Capture the cell that displays the provided text and extract its (X, Y) central coordinate. 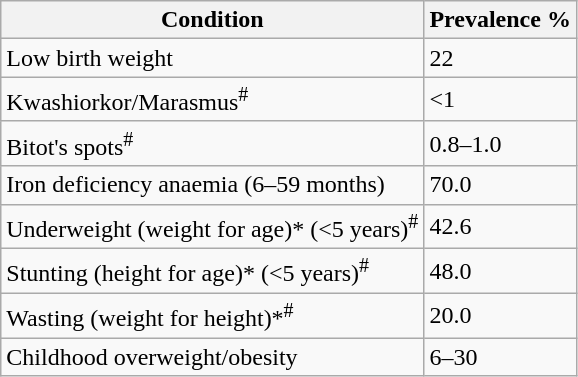
Childhood overweight/obesity (212, 357)
Low birth weight (212, 58)
Stunting (height for age)* (<5 years)# (212, 272)
42.6 (500, 226)
70.0 (500, 185)
22 (500, 58)
Bitot's spots# (212, 144)
0.8–1.0 (500, 144)
Wasting (weight for height)*# (212, 316)
Iron deficiency anaemia (6–59 months) (212, 185)
Condition (212, 20)
Prevalence % (500, 20)
Kwashiorkor/Marasmus# (212, 100)
6–30 (500, 357)
Underweight (weight for age)* (<5 years)# (212, 226)
48.0 (500, 272)
<1 (500, 100)
20.0 (500, 316)
